Locate the cell with the specified text and output its [x, y] center coordinate. 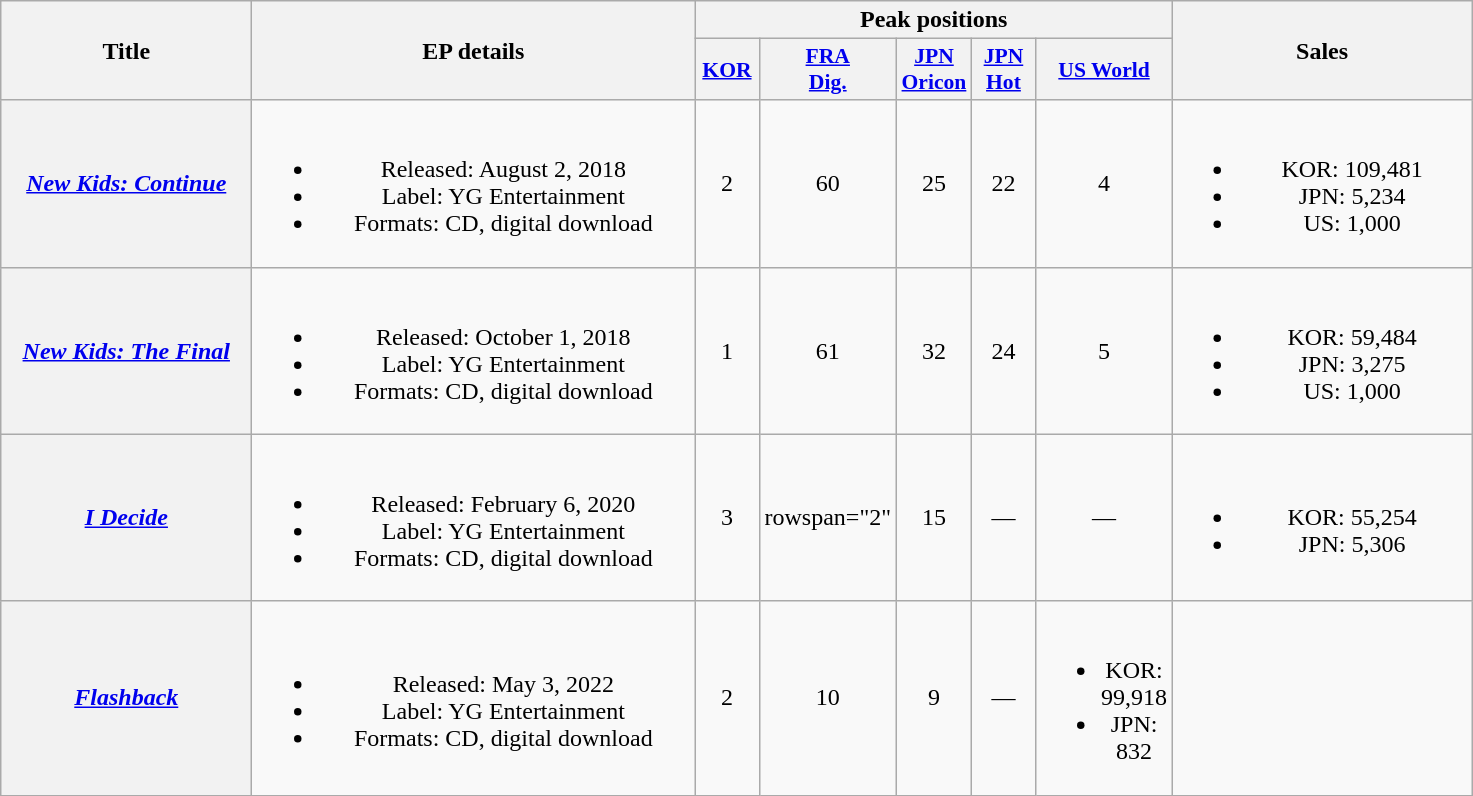
32 [934, 350]
60 [828, 184]
New Kids: Continue [126, 184]
22 [1003, 184]
Title [126, 50]
I Decide [126, 518]
KOR: 99,918JPN: 832 [1104, 698]
JPNOricon [934, 70]
15 [934, 518]
EP details [474, 50]
KOR: 109,481JPN: 5,234US: 1,000 [1322, 184]
US World [1104, 70]
Released: May 3, 2022Label: YG EntertainmentFormats: CD, digital download [474, 698]
10 [828, 698]
KOR: 59,484JPN: 3,275US: 1,000 [1322, 350]
1 [727, 350]
FRADig. [828, 70]
3 [727, 518]
Peak positions [934, 20]
61 [828, 350]
Sales [1322, 50]
KOR [727, 70]
New Kids: The Final [126, 350]
JPNHot [1003, 70]
4 [1104, 184]
Released: February 6, 2020Label: YG EntertainmentFormats: CD, digital download [474, 518]
9 [934, 698]
24 [1003, 350]
5 [1104, 350]
Released: October 1, 2018Label: YG EntertainmentFormats: CD, digital download [474, 350]
Flashback [126, 698]
KOR: 55,254JPN: 5,306 [1322, 518]
25 [934, 184]
rowspan="2" [828, 518]
Released: August 2, 2018Label: YG EntertainmentFormats: CD, digital download [474, 184]
